Determine the (X, Y) coordinate at the center of the cell enclosing the given text.  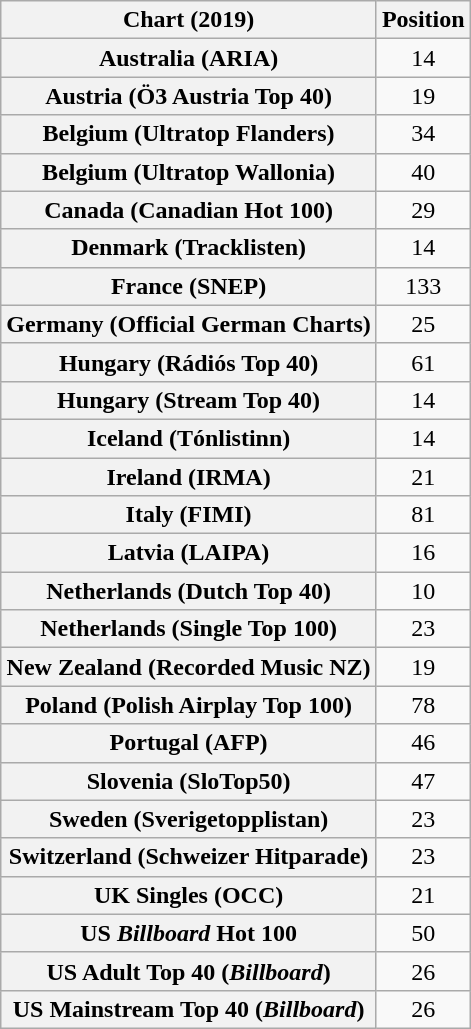
Hungary (Stream Top 40) (189, 400)
Australia (ARIA) (189, 58)
Slovenia (SloTop50) (189, 781)
Portugal (AFP) (189, 743)
UK Singles (OCC) (189, 895)
61 (423, 362)
81 (423, 515)
46 (423, 743)
New Zealand (Recorded Music NZ) (189, 667)
Austria (Ö3 Austria Top 40) (189, 96)
Sweden (Sverigetopplistan) (189, 819)
78 (423, 705)
25 (423, 324)
Position (423, 20)
Netherlands (Dutch Top 40) (189, 591)
10 (423, 591)
40 (423, 172)
Switzerland (Schweizer Hitparade) (189, 857)
Poland (Polish Airplay Top 100) (189, 705)
US Adult Top 40 (Billboard) (189, 971)
Canada (Canadian Hot 100) (189, 210)
Belgium (Ultratop Wallonia) (189, 172)
Ireland (IRMA) (189, 477)
47 (423, 781)
Denmark (Tracklisten) (189, 248)
Germany (Official German Charts) (189, 324)
16 (423, 553)
34 (423, 134)
US Mainstream Top 40 (Billboard) (189, 1009)
29 (423, 210)
Netherlands (Single Top 100) (189, 629)
Latvia (LAIPA) (189, 553)
France (SNEP) (189, 286)
Chart (2019) (189, 20)
Belgium (Ultratop Flanders) (189, 134)
Italy (FIMI) (189, 515)
50 (423, 933)
133 (423, 286)
Hungary (Rádiós Top 40) (189, 362)
Iceland (Tónlistinn) (189, 438)
US Billboard Hot 100 (189, 933)
